Output the (X, Y) coordinate of the center of the cell containing the given text.  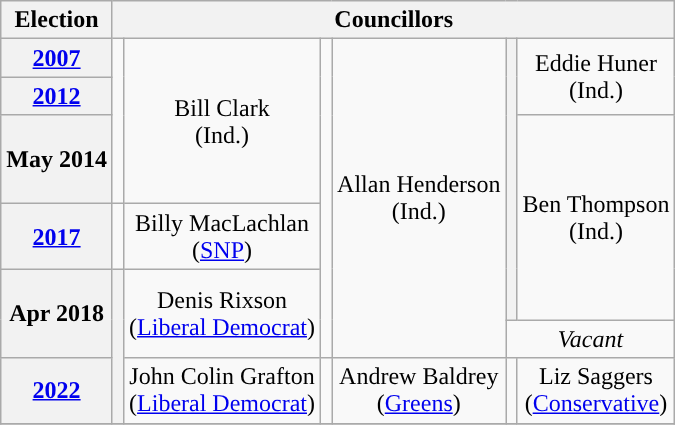
Apr 2018 (57, 314)
Andrew Baldrey (Greens) (419, 390)
Councillors (393, 20)
Allan Henderson(Ind.) (419, 198)
Liz Saggers (Conservative) (596, 390)
Billy MacLachlan (SNP) (222, 236)
Denis Rixson (Liberal Democrat) (222, 314)
Vacant (590, 339)
2012 (57, 96)
Bill Clark(Ind.) (222, 122)
Election (57, 20)
John Colin Grafton(Liberal Democrat) (222, 390)
Ben Thompson(Ind.) (596, 218)
Eddie Huner(Ind.) (596, 77)
2017 (57, 236)
May 2014 (57, 160)
2007 (57, 58)
2022 (57, 390)
